Find where the given text appears and provide that cell's center as [X, Y] coordinate. 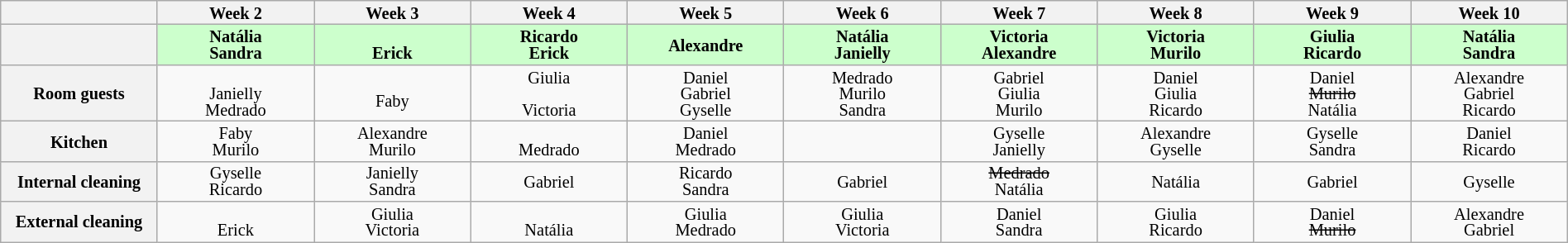
DanielRicardo [1489, 141]
Gyselle [1489, 182]
Faby [392, 93]
Week 2 [235, 12]
DanielGabrielGyselle [706, 93]
VictoriaAlexandre [1019, 45]
Week 4 [549, 12]
DanielGiuliaRicardo [1176, 93]
Week 6 [862, 12]
MedradoMuriloSandra [862, 93]
AlexandreMurilo [392, 141]
AlexandreGabriel [1489, 222]
DanielMuriloNatália [1331, 93]
Week 5 [706, 12]
DanielMurilo [1331, 222]
AlexandreGyselle [1176, 141]
DanielSandra [1019, 222]
AlexandreGabrielRicardo [1489, 93]
External cleaning [79, 222]
Internal cleaning [79, 182]
Week 9 [1331, 12]
Medrado [549, 141]
Week 3 [392, 12]
GyselleJanielly [1019, 141]
FabyMurilo [235, 141]
RicardoErick [549, 45]
GyselleSandra [1331, 141]
MedradoNatália [1019, 182]
GabrielGiuliaMurilo [1019, 93]
Week 7 [1019, 12]
DanielMedrado [706, 141]
RicardoSandra [706, 182]
Week 10 [1489, 12]
GyselleRicardo [235, 182]
NatáliaJanielly [862, 45]
Alexandre [706, 45]
JaniellySandra [392, 182]
GiuliaMedrado [706, 222]
Week 8 [1176, 12]
JaniellyMedrado [235, 93]
VictoriaMurilo [1176, 45]
Kitchen [79, 141]
Room guests [79, 93]
